Return the (x, y) coordinate for the center point of the cell that contains the specified text.  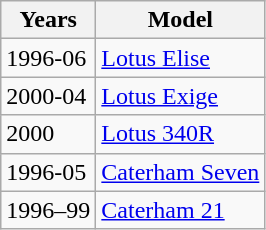
2000-04 (48, 96)
Lotus 340R (180, 134)
1996-05 (48, 172)
Caterham 21 (180, 210)
2000 (48, 134)
Caterham Seven (180, 172)
1996-06 (48, 58)
Lotus Elise (180, 58)
Model (180, 20)
Years (48, 20)
Lotus Exige (180, 96)
1996–99 (48, 210)
